Scan for the cell matching the given text and deliver its (X, Y) coordinate at center. 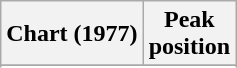
Chart (1977) (72, 34)
Peakposition (189, 34)
